Return (X, Y) of the center of cell containing provided text 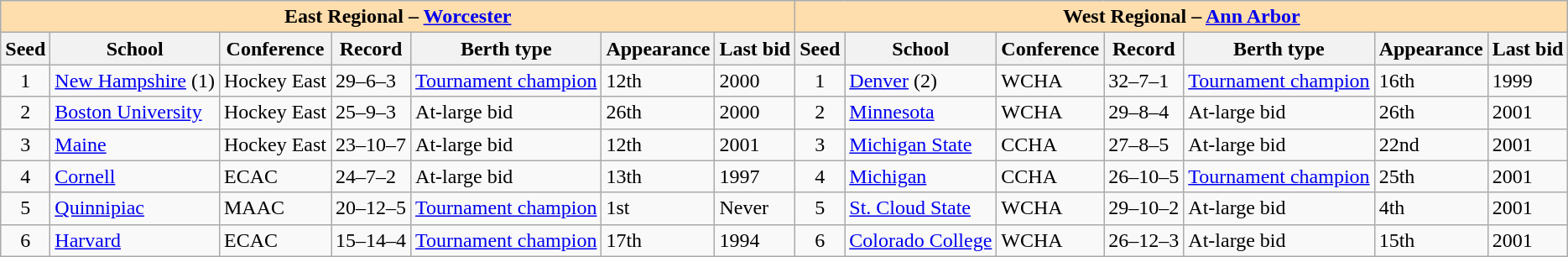
St. Cloud State (921, 208)
East Regional – Worcester (398, 17)
1997 (755, 176)
Minnesota (921, 113)
MAAC (275, 208)
27–8–5 (1144, 144)
Colorado College (921, 240)
24–7–2 (371, 176)
15th (1431, 240)
22nd (1431, 144)
15–14–4 (371, 240)
Quinnipiac (135, 208)
20–12–5 (371, 208)
West Regional – Ann Arbor (1181, 17)
Harvard (135, 240)
25–9–3 (371, 113)
23–10–7 (371, 144)
1999 (1528, 81)
26–10–5 (1144, 176)
New Hampshire (1) (135, 81)
Michigan (921, 176)
16th (1431, 81)
25th (1431, 176)
1st (658, 208)
Never (755, 208)
29–8–4 (1144, 113)
Cornell (135, 176)
4th (1431, 208)
32–7–1 (1144, 81)
26–12–3 (1144, 240)
29–6–3 (371, 81)
Boston University (135, 113)
1994 (755, 240)
Michigan State (921, 144)
17th (658, 240)
Denver (2) (921, 81)
Maine (135, 144)
29–10–2 (1144, 208)
13th (658, 176)
